Extract the [X, Y] coordinate from the center of the cell holding the provided text.  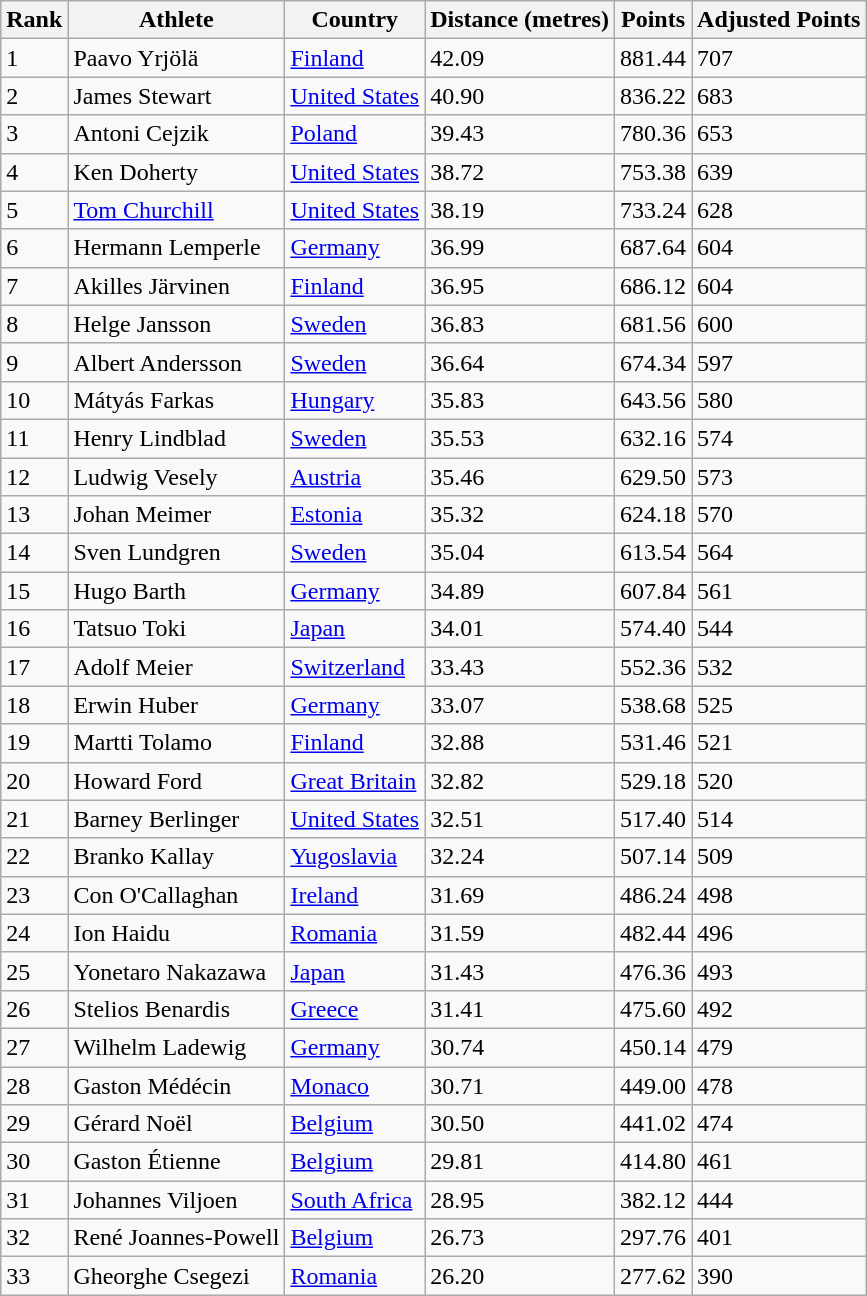
36.83 [520, 324]
15 [34, 591]
Hugo Barth [176, 591]
628 [779, 210]
507.14 [652, 857]
474 [779, 1124]
31.43 [520, 971]
441.02 [652, 1124]
624.18 [652, 515]
574.40 [652, 629]
514 [779, 819]
531.46 [652, 743]
36.95 [520, 286]
639 [779, 172]
26.73 [520, 1238]
544 [779, 629]
4 [34, 172]
Johan Meimer [176, 515]
Estonia [355, 515]
Yonetaro Nakazawa [176, 971]
1 [34, 58]
16 [34, 629]
27 [34, 1047]
6 [34, 248]
Paavo Yrjölä [176, 58]
573 [779, 477]
521 [779, 743]
Points [652, 20]
613.54 [652, 553]
9 [34, 362]
532 [779, 667]
Gaston Médécin [176, 1085]
38.19 [520, 210]
529.18 [652, 781]
Switzerland [355, 667]
Howard Ford [176, 781]
Country [355, 20]
Hungary [355, 400]
492 [779, 1009]
836.22 [652, 96]
13 [34, 515]
28 [34, 1085]
40.90 [520, 96]
35.32 [520, 515]
Poland [355, 134]
Albert Andersson [176, 362]
33.07 [520, 705]
33.43 [520, 667]
Barney Berlinger [176, 819]
2 [34, 96]
Adjusted Points [779, 20]
Erwin Huber [176, 705]
478 [779, 1085]
Great Britain [355, 781]
31 [34, 1200]
32 [34, 1238]
Martti Tolamo [176, 743]
31.59 [520, 933]
Helge Jansson [176, 324]
Akilles Järvinen [176, 286]
29 [34, 1124]
414.80 [652, 1162]
525 [779, 705]
461 [779, 1162]
James Stewart [176, 96]
35.83 [520, 400]
18 [34, 705]
486.24 [652, 895]
32.51 [520, 819]
493 [779, 971]
Sven Lundgren [176, 553]
Branko Kallay [176, 857]
Rank [34, 20]
11 [34, 438]
552.36 [652, 667]
32.82 [520, 781]
632.16 [652, 438]
Yugoslavia [355, 857]
Wilhelm Ladewig [176, 1047]
René Joannes-Powell [176, 1238]
520 [779, 781]
Ireland [355, 895]
Tom Churchill [176, 210]
574 [779, 438]
8 [34, 324]
3 [34, 134]
561 [779, 591]
23 [34, 895]
20 [34, 781]
33 [34, 1276]
390 [779, 1276]
Ludwig Vesely [176, 477]
Johannes Viljoen [176, 1200]
401 [779, 1238]
538.68 [652, 705]
498 [779, 895]
30 [34, 1162]
30.50 [520, 1124]
Athlete [176, 20]
653 [779, 134]
35.46 [520, 477]
39.43 [520, 134]
36.99 [520, 248]
35.53 [520, 438]
34.01 [520, 629]
277.62 [652, 1276]
Antoni Cejzik [176, 134]
687.64 [652, 248]
Henry Lindblad [176, 438]
475.60 [652, 1009]
597 [779, 362]
Stelios Benardis [176, 1009]
30.74 [520, 1047]
479 [779, 1047]
19 [34, 743]
South Africa [355, 1200]
Distance (metres) [520, 20]
Ion Haidu [176, 933]
Gérard Noël [176, 1124]
5 [34, 210]
12 [34, 477]
32.88 [520, 743]
Austria [355, 477]
30.71 [520, 1085]
607.84 [652, 591]
Hermann Lemperle [176, 248]
733.24 [652, 210]
36.64 [520, 362]
564 [779, 553]
21 [34, 819]
7 [34, 286]
683 [779, 96]
35.04 [520, 553]
Con O'Callaghan [176, 895]
297.76 [652, 1238]
643.56 [652, 400]
681.56 [652, 324]
10 [34, 400]
600 [779, 324]
482.44 [652, 933]
570 [779, 515]
42.09 [520, 58]
38.72 [520, 172]
753.38 [652, 172]
31.41 [520, 1009]
Gheorghe Csegezi [176, 1276]
28.95 [520, 1200]
509 [779, 857]
29.81 [520, 1162]
26 [34, 1009]
881.44 [652, 58]
Tatsuo Toki [176, 629]
22 [34, 857]
450.14 [652, 1047]
Adolf Meier [176, 667]
17 [34, 667]
580 [779, 400]
Monaco [355, 1085]
14 [34, 553]
34.89 [520, 591]
382.12 [652, 1200]
Gaston Étienne [176, 1162]
26.20 [520, 1276]
444 [779, 1200]
25 [34, 971]
Greece [355, 1009]
629.50 [652, 477]
780.36 [652, 134]
707 [779, 58]
Mátyás Farkas [176, 400]
32.24 [520, 857]
517.40 [652, 819]
31.69 [520, 895]
476.36 [652, 971]
449.00 [652, 1085]
674.34 [652, 362]
Ken Doherty [176, 172]
496 [779, 933]
24 [34, 933]
686.12 [652, 286]
